Capture the cell that displays the provided text and extract its [X, Y] central coordinate. 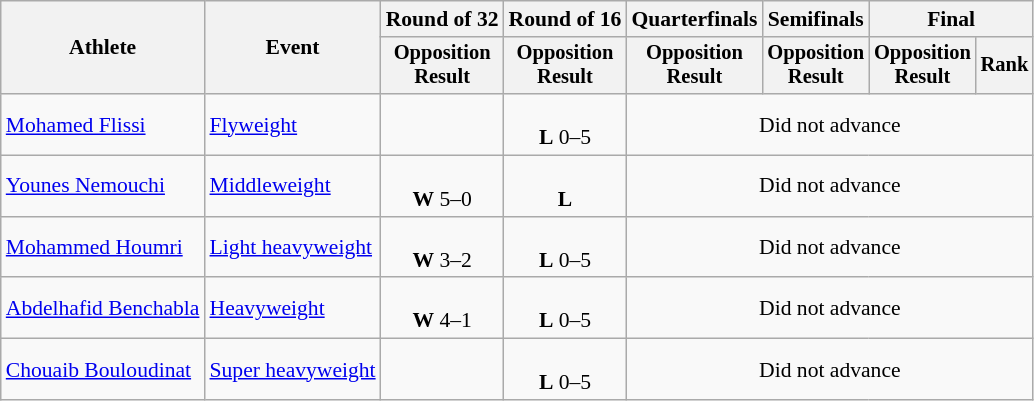
Round of 16 [566, 19]
Chouaib Bouloudinat [103, 370]
W 3–2 [442, 248]
Middleweight [292, 186]
Younes Nemouchi [103, 186]
Super heavyweight [292, 370]
Quarterfinals [694, 19]
Event [292, 48]
Abdelhafid Benchabla [103, 308]
Light heavyweight [292, 248]
Flyweight [292, 124]
W 5–0 [442, 186]
Final [951, 19]
Athlete [103, 48]
Heavyweight [292, 308]
L [566, 186]
W 4–1 [442, 308]
Semifinals [816, 19]
Mohammed Houmri [103, 248]
Mohamed Flissi [103, 124]
Round of 32 [442, 19]
Rank [1005, 66]
